Capture the cell that displays the provided text and extract its [x, y] central coordinate. 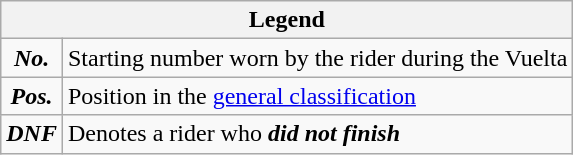
Legend [287, 20]
Denotes a rider who did not finish [317, 134]
DNF [32, 134]
Starting number worn by the rider during the Vuelta [317, 58]
Pos. [32, 96]
No. [32, 58]
Position in the general classification [317, 96]
